Capture the cell that displays the provided text and extract its [x, y] central coordinate. 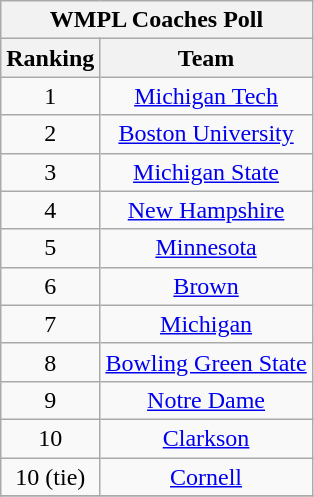
10 (tie) [50, 477]
Michigan State [206, 172]
10 [50, 438]
New Hampshire [206, 210]
7 [50, 324]
8 [50, 362]
Michigan Tech [206, 96]
1 [50, 96]
9 [50, 400]
Minnesota [206, 248]
Ranking [50, 58]
2 [50, 134]
5 [50, 248]
Team [206, 58]
Clarkson [206, 438]
Bowling Green State [206, 362]
4 [50, 210]
WMPL Coaches Poll [156, 20]
3 [50, 172]
Brown [206, 286]
6 [50, 286]
Cornell [206, 477]
Michigan [206, 324]
Boston University [206, 134]
Notre Dame [206, 400]
